Pinpoint the cell where the given text exists, returning its [X, Y] midpoint coordinate. 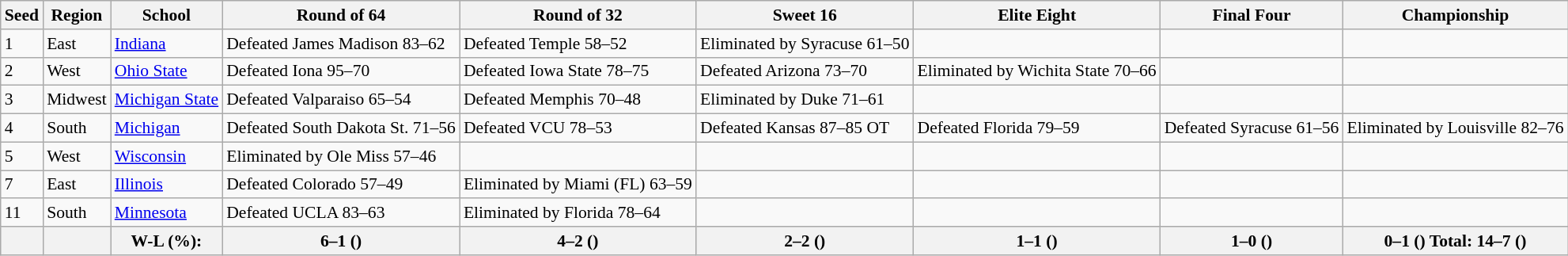
School [166, 15]
5 [22, 156]
Michigan State [166, 100]
Illinois [166, 185]
6–1 () [341, 241]
Defeated Valparaiso 65–54 [341, 100]
1–1 () [1037, 241]
Championship [1455, 15]
W-L (%): [166, 241]
4–2 () [578, 241]
Midwest [77, 100]
Ohio State [166, 71]
Seed [22, 15]
Round of 64 [341, 15]
3 [22, 100]
Michigan [166, 128]
Indiana [166, 44]
Final Four [1252, 15]
Eliminated by Wichita State 70–66 [1037, 71]
Eliminated by Louisville 82–76 [1455, 128]
Minnesota [166, 213]
Defeated Florida 79–59 [1037, 128]
Defeated James Madison 83–62 [341, 44]
Defeated Memphis 70–48 [578, 100]
Defeated South Dakota St. 71–56 [341, 128]
2–2 () [805, 241]
Region [77, 15]
Defeated Arizona 73–70 [805, 71]
Defeated Kansas 87–85 OT [805, 128]
0–1 () Total: 14–7 () [1455, 241]
Defeated VCU 78–53 [578, 128]
Wisconsin [166, 156]
Eliminated by Duke 71–61 [805, 100]
Eliminated by Ole Miss 57–46 [341, 156]
1 [22, 44]
Sweet 16 [805, 15]
Round of 32 [578, 15]
Defeated Syracuse 61–56 [1252, 128]
Eliminated by Florida 78–64 [578, 213]
Eliminated by Miami (FL) 63–59 [578, 185]
Defeated Iona 95–70 [341, 71]
Defeated UCLA 83–63 [341, 213]
7 [22, 185]
Defeated Iowa State 78–75 [578, 71]
Eliminated by Syracuse 61–50 [805, 44]
1–0 () [1252, 241]
2 [22, 71]
4 [22, 128]
Defeated Temple 58–52 [578, 44]
Defeated Colorado 57–49 [341, 185]
11 [22, 213]
Elite Eight [1037, 15]
